Output the [x, y] coordinate of the center of the cell containing the given text.  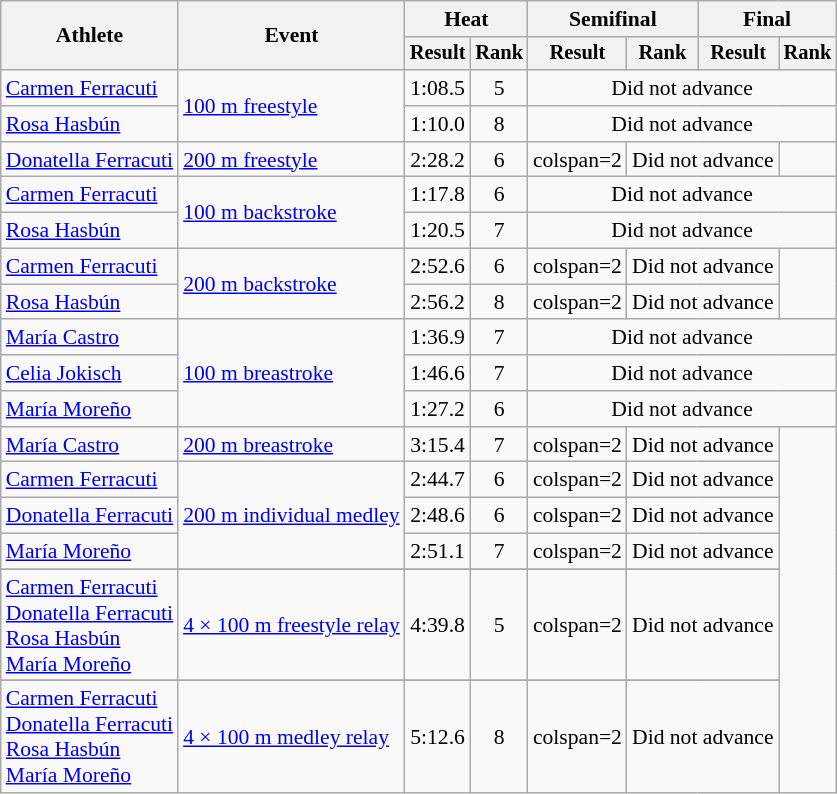
200 m individual medley [292, 516]
200 m breastroke [292, 445]
3:15.4 [438, 445]
5:12.6 [438, 737]
Heat [466, 19]
100 m breastroke [292, 374]
1:46.6 [438, 373]
Celia Jokisch [90, 373]
4 × 100 m medley relay [292, 737]
2:52.6 [438, 267]
2:51.1 [438, 552]
Event [292, 36]
Athlete [90, 36]
1:10.0 [438, 124]
100 m freestyle [292, 106]
1:17.8 [438, 195]
1:20.5 [438, 231]
1:27.2 [438, 409]
Semifinal [613, 19]
4:39.8 [438, 625]
200 m backstroke [292, 284]
Final [767, 19]
2:44.7 [438, 480]
200 m freestyle [292, 160]
100 m backstroke [292, 212]
2:56.2 [438, 302]
1:36.9 [438, 338]
1:08.5 [438, 88]
2:28.2 [438, 160]
4 × 100 m freestyle relay [292, 625]
2:48.6 [438, 516]
